Extract the [X, Y] coordinate from the center of the cell holding the provided text.  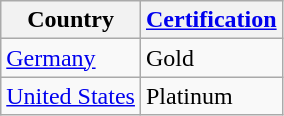
Platinum [211, 96]
United States [71, 96]
Germany [71, 58]
Gold [211, 58]
Country [71, 20]
Certification [211, 20]
